Pinpoint the cell where the given text exists, returning its [x, y] midpoint coordinate. 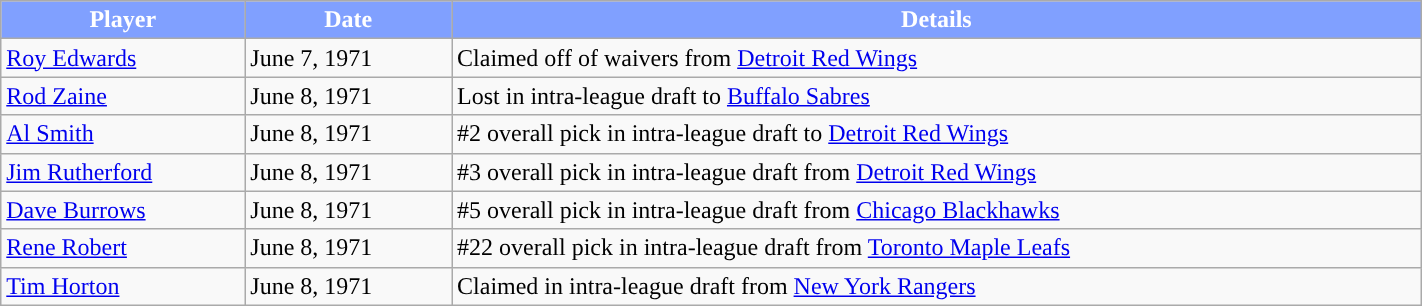
Date [348, 20]
#3 overall pick in intra-league draft from Detroit Red Wings [937, 172]
Lost in intra-league draft to Buffalo Sabres [937, 96]
#22 overall pick in intra-league draft from Toronto Maple Leafs [937, 248]
Roy Edwards [123, 58]
Tim Horton [123, 286]
Details [937, 20]
#2 overall pick in intra-league draft to Detroit Red Wings [937, 134]
Claimed off of waivers from Detroit Red Wings [937, 58]
Rod Zaine [123, 96]
Claimed in intra-league draft from New York Rangers [937, 286]
Jim Rutherford [123, 172]
Player [123, 20]
Al Smith [123, 134]
Rene Robert [123, 248]
June 7, 1971 [348, 58]
Dave Burrows [123, 210]
#5 overall pick in intra-league draft from Chicago Blackhawks [937, 210]
